Search for the cell housing the specified text and yield its (X, Y) center coordinate. 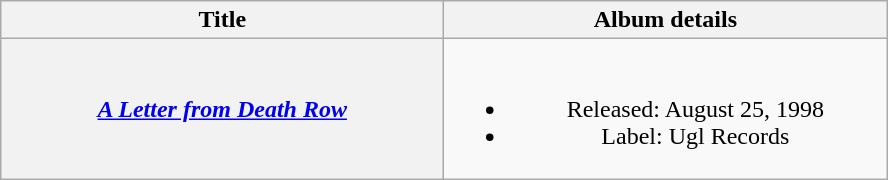
Released: August 25, 1998Label: Ugl Records (666, 109)
A Letter from Death Row (222, 109)
Album details (666, 20)
Title (222, 20)
